Pinpoint the cell where the given text exists, returning its (X, Y) midpoint coordinate. 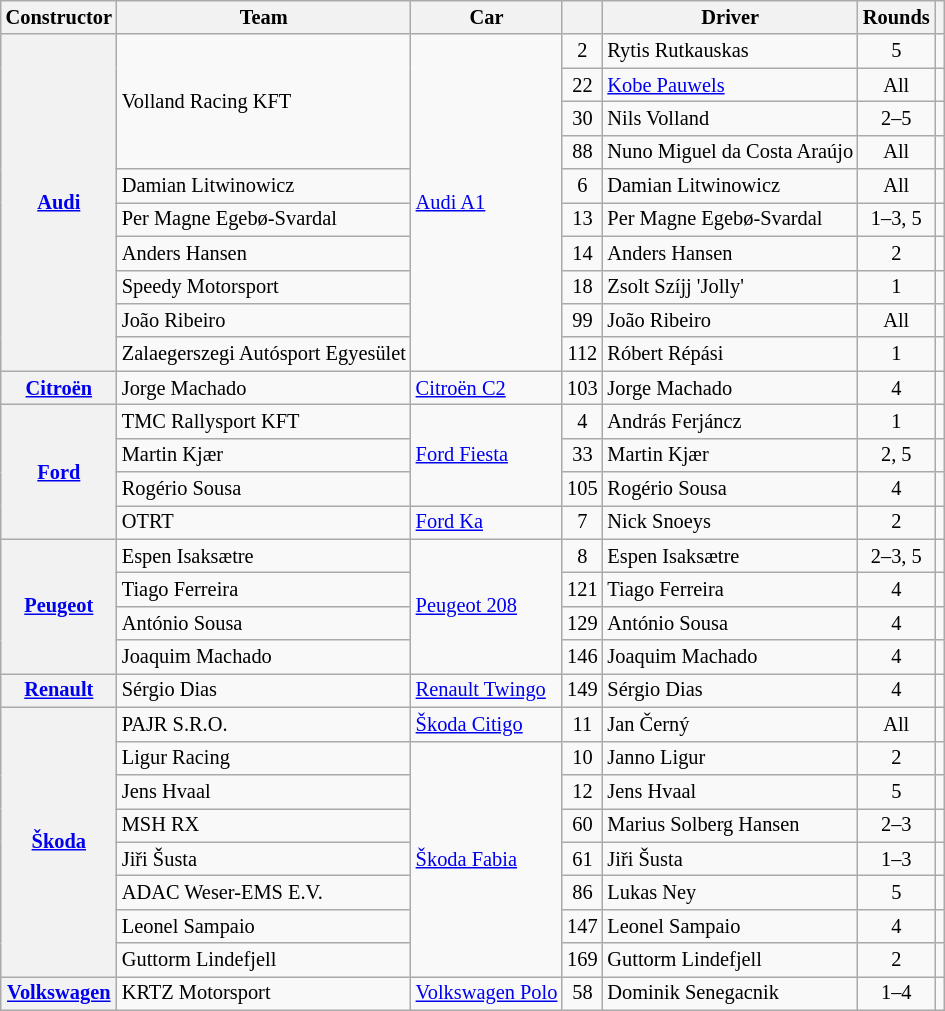
105 (582, 489)
Volland Racing KFT (264, 102)
Citroën (59, 388)
169 (582, 960)
10 (582, 758)
1–3, 5 (896, 219)
Marius Solberg Hansen (730, 825)
121 (582, 589)
33 (582, 455)
TMC Rallysport KFT (264, 421)
103 (582, 388)
129 (582, 623)
Ligur Racing (264, 758)
Volkswagen Polo (486, 993)
Škoda Fabia (486, 859)
Nick Snoeys (730, 522)
7 (582, 522)
60 (582, 825)
13 (582, 219)
Speedy Motorsport (264, 287)
Peugeot (59, 606)
Nuno Miguel da Costa Araújo (730, 152)
Lukas Ney (730, 892)
Ford Ka (486, 522)
Dominik Senegacnik (730, 993)
Kobe Pauwels (730, 85)
14 (582, 253)
1–3 (896, 859)
Ford Fiesta (486, 454)
András Ferjáncz (730, 421)
8 (582, 556)
Car (486, 17)
147 (582, 926)
18 (582, 287)
Ford (59, 472)
1–4 (896, 993)
Zsolt Szíjj 'Jolly' (730, 287)
112 (582, 354)
Rytis Rutkauskas (730, 51)
Audi (59, 202)
Driver (730, 17)
Škoda (59, 842)
86 (582, 892)
22 (582, 85)
Renault (59, 690)
MSH RX (264, 825)
Peugeot 208 (486, 606)
11 (582, 724)
Nils Volland (730, 118)
12 (582, 791)
2–3 (896, 825)
Constructor (59, 17)
30 (582, 118)
6 (582, 186)
146 (582, 657)
Zalaegerszegi Autósport Egyesület (264, 354)
Audi A1 (486, 202)
Škoda Citigo (486, 724)
61 (582, 859)
99 (582, 320)
149 (582, 690)
88 (582, 152)
2, 5 (896, 455)
OTRT (264, 522)
2–3, 5 (896, 556)
58 (582, 993)
Róbert Répási (730, 354)
Janno Ligur (730, 758)
Renault Twingo (486, 690)
Citroën C2 (486, 388)
ADAC Weser-EMS E.V. (264, 892)
Jan Černý (730, 724)
2–5 (896, 118)
KRTZ Motorsport (264, 993)
Volkswagen (59, 993)
Rounds (896, 17)
PAJR S.R.O. (264, 724)
Team (264, 17)
